From the cell containing the given text, extract its center point as (X, Y) coordinate. 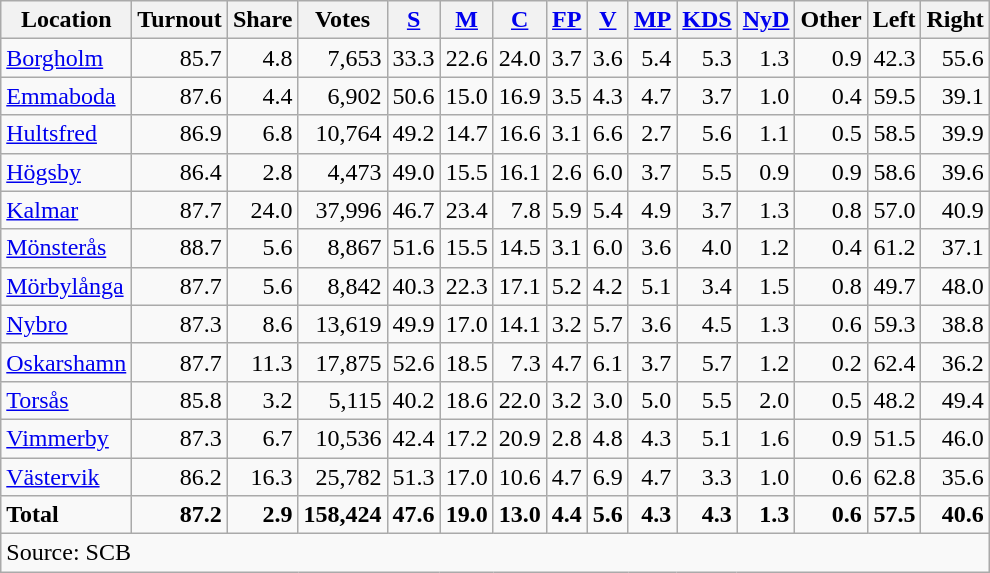
FP (566, 20)
Mönsterås (66, 248)
58.6 (894, 172)
Oskarshamn (66, 362)
5.3 (707, 58)
40.6 (955, 515)
40.2 (414, 400)
Västervik (66, 477)
88.7 (180, 248)
46.7 (414, 210)
4.2 (608, 286)
M (466, 20)
85.7 (180, 58)
42.4 (414, 438)
18.6 (466, 400)
14.5 (520, 248)
Location (66, 20)
8,842 (342, 286)
59.3 (894, 324)
1.5 (766, 286)
6,902 (342, 96)
37,996 (342, 210)
49.4 (955, 400)
S (414, 20)
16.6 (520, 134)
Mörbylånga (66, 286)
49.7 (894, 286)
22.0 (520, 400)
Emmaboda (66, 96)
51.5 (894, 438)
Votes (342, 20)
86.4 (180, 172)
0.2 (831, 362)
1.6 (766, 438)
15.0 (466, 96)
6.8 (262, 134)
42.3 (894, 58)
158,424 (342, 515)
Right (955, 20)
MP (652, 20)
V (608, 20)
49.9 (414, 324)
58.5 (894, 134)
17.1 (520, 286)
20.9 (520, 438)
Left (894, 20)
85.8 (180, 400)
49.0 (414, 172)
39.1 (955, 96)
2.6 (566, 172)
17,875 (342, 362)
13,619 (342, 324)
10.6 (520, 477)
3.3 (707, 477)
39.9 (955, 134)
62.4 (894, 362)
38.8 (955, 324)
40.9 (955, 210)
3.4 (707, 286)
86.2 (180, 477)
4.9 (652, 210)
86.9 (180, 134)
55.6 (955, 58)
61.2 (894, 248)
Hultsfred (66, 134)
8.6 (262, 324)
Kalmar (66, 210)
39.6 (955, 172)
62.8 (894, 477)
7,653 (342, 58)
47.6 (414, 515)
Borgholm (66, 58)
Total (66, 515)
10,764 (342, 134)
6.1 (608, 362)
2.9 (262, 515)
3.0 (608, 400)
49.2 (414, 134)
10,536 (342, 438)
25,782 (342, 477)
50.6 (414, 96)
4,473 (342, 172)
11.3 (262, 362)
4.5 (707, 324)
2.0 (766, 400)
C (520, 20)
22.3 (466, 286)
37.1 (955, 248)
Högsby (66, 172)
22.6 (466, 58)
Share (262, 20)
23.4 (466, 210)
6.6 (608, 134)
19.0 (466, 515)
51.3 (414, 477)
35.6 (955, 477)
48.2 (894, 400)
16.3 (262, 477)
6.9 (608, 477)
57.5 (894, 515)
14.1 (520, 324)
40.3 (414, 286)
16.1 (520, 172)
46.0 (955, 438)
57.0 (894, 210)
3.5 (566, 96)
33.3 (414, 58)
6.7 (262, 438)
17.2 (466, 438)
Nybro (66, 324)
59.5 (894, 96)
KDS (707, 20)
16.9 (520, 96)
52.6 (414, 362)
5.0 (652, 400)
36.2 (955, 362)
Source: SCB (496, 553)
Vimmerby (66, 438)
Turnout (180, 20)
87.6 (180, 96)
Other (831, 20)
87.2 (180, 515)
2.7 (652, 134)
5.9 (566, 210)
51.6 (414, 248)
7.8 (520, 210)
NyD (766, 20)
1.1 (766, 134)
5,115 (342, 400)
18.5 (466, 362)
8,867 (342, 248)
48.0 (955, 286)
14.7 (466, 134)
4.0 (707, 248)
Torsås (66, 400)
13.0 (520, 515)
7.3 (520, 362)
5.2 (566, 286)
